Locate the cell with the specified text and output its [X, Y] center coordinate. 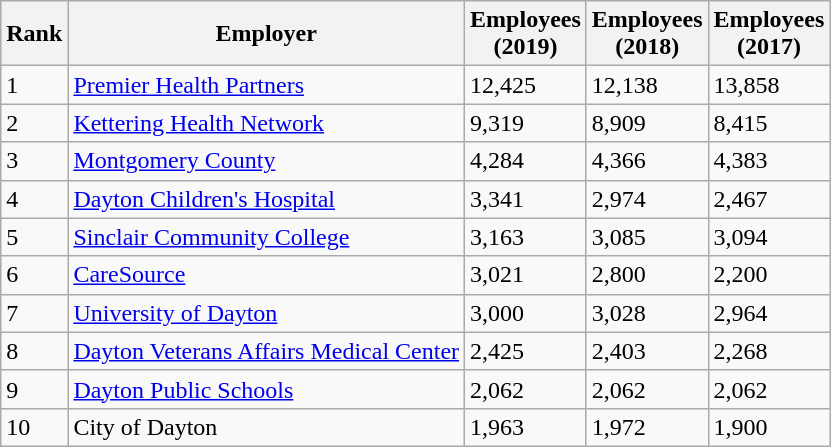
Rank [34, 34]
3,021 [526, 275]
2,467 [769, 199]
Dayton Children's Hospital [266, 199]
3,341 [526, 199]
2,800 [647, 275]
Premier Health Partners [266, 85]
5 [34, 237]
CareSource [266, 275]
University of Dayton [266, 313]
9,319 [526, 123]
9 [34, 389]
2 [34, 123]
2,974 [647, 199]
3,028 [647, 313]
4 [34, 199]
1,900 [769, 427]
4,366 [647, 161]
8 [34, 351]
Employees(2019) [526, 34]
10 [34, 427]
8,909 [647, 123]
Sinclair Community College [266, 237]
12,425 [526, 85]
2,425 [526, 351]
12,138 [647, 85]
1 [34, 85]
6 [34, 275]
3,085 [647, 237]
3,094 [769, 237]
3 [34, 161]
7 [34, 313]
2,403 [647, 351]
2,200 [769, 275]
Employees(2018) [647, 34]
Employer [266, 34]
2,964 [769, 313]
1,963 [526, 427]
Dayton Veterans Affairs Medical Center [266, 351]
City of Dayton [266, 427]
8,415 [769, 123]
3,163 [526, 237]
3,000 [526, 313]
Dayton Public Schools [266, 389]
2,268 [769, 351]
Montgomery County [266, 161]
1,972 [647, 427]
13,858 [769, 85]
Kettering Health Network [266, 123]
4,383 [769, 161]
Employees(2017) [769, 34]
4,284 [526, 161]
